Provide the (X, Y) coordinate of the cell's center where the given text is located.  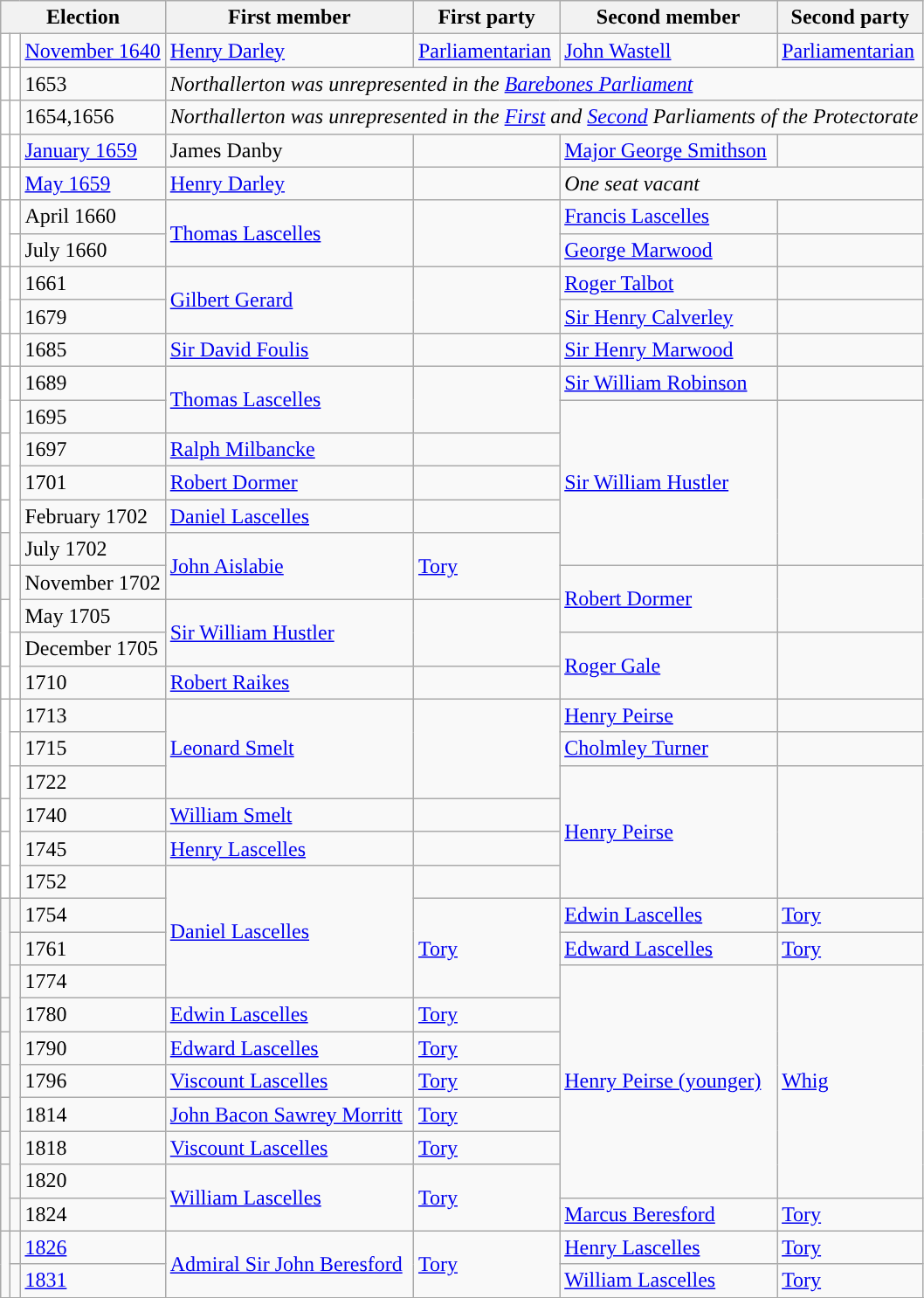
1761 (93, 948)
1752 (93, 881)
1790 (93, 1048)
Northallerton was unrepresented in the Barebones Parliament (544, 84)
William Smelt (289, 815)
James Danby (289, 150)
1695 (93, 417)
1826 (93, 1247)
1780 (93, 1015)
One seat vacant (741, 183)
1774 (93, 982)
1818 (93, 1148)
Sir Henry Calverley (669, 316)
1697 (93, 450)
1713 (93, 715)
Major George Smithson (669, 150)
1740 (93, 815)
January 1659 (93, 150)
Marcus Beresford (669, 1214)
1685 (93, 349)
Admiral Sir John Beresford (289, 1264)
1824 (93, 1214)
John Aislabie (289, 566)
Ralph Milbancke (289, 450)
July 1702 (93, 549)
Sir David Foulis (289, 349)
1722 (93, 782)
1661 (93, 283)
Election (83, 17)
1701 (93, 483)
Second member (669, 17)
Sir Henry Marwood (669, 349)
November 1640 (93, 51)
Francis Lascelles (669, 217)
1689 (93, 383)
May 1705 (93, 616)
George Marwood (669, 250)
1820 (93, 1181)
Whig (851, 1081)
July 1660 (93, 250)
1754 (93, 915)
Leonard Smelt (289, 749)
1745 (93, 848)
Roger Gale (669, 666)
Gilbert Gerard (289, 300)
May 1659 (93, 183)
1796 (93, 1081)
First member (289, 17)
Sir William Robinson (669, 383)
1679 (93, 316)
Henry Peirse (younger) (669, 1081)
April 1660 (93, 217)
Robert Raikes (289, 682)
1831 (93, 1281)
John Wastell (669, 51)
First party (486, 17)
November 1702 (93, 583)
1814 (93, 1115)
Second party (851, 17)
1710 (93, 682)
December 1705 (93, 649)
Cholmley Turner (669, 749)
1653 (93, 84)
February 1702 (93, 516)
1654,1656 (93, 117)
Northallerton was unrepresented in the First and Second Parliaments of the Protectorate (544, 117)
Roger Talbot (669, 283)
John Bacon Sawrey Morritt (289, 1115)
1715 (93, 749)
